Return [x, y] of the center of cell containing provided text 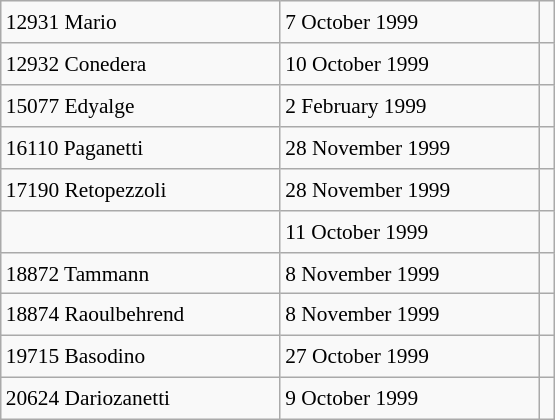
12932 Conedera [141, 64]
7 October 1999 [410, 22]
12931 Mario [141, 22]
19715 Basodino [141, 357]
18872 Tammann [141, 273]
20624 Dariozanetti [141, 399]
18874 Raoulbehrend [141, 315]
16110 Paganetti [141, 148]
17190 Retopezzoli [141, 189]
11 October 1999 [410, 231]
9 October 1999 [410, 399]
27 October 1999 [410, 357]
2 February 1999 [410, 106]
10 October 1999 [410, 64]
15077 Edyalge [141, 106]
